Find where the given text appears and provide that cell's center as [X, Y] coordinate. 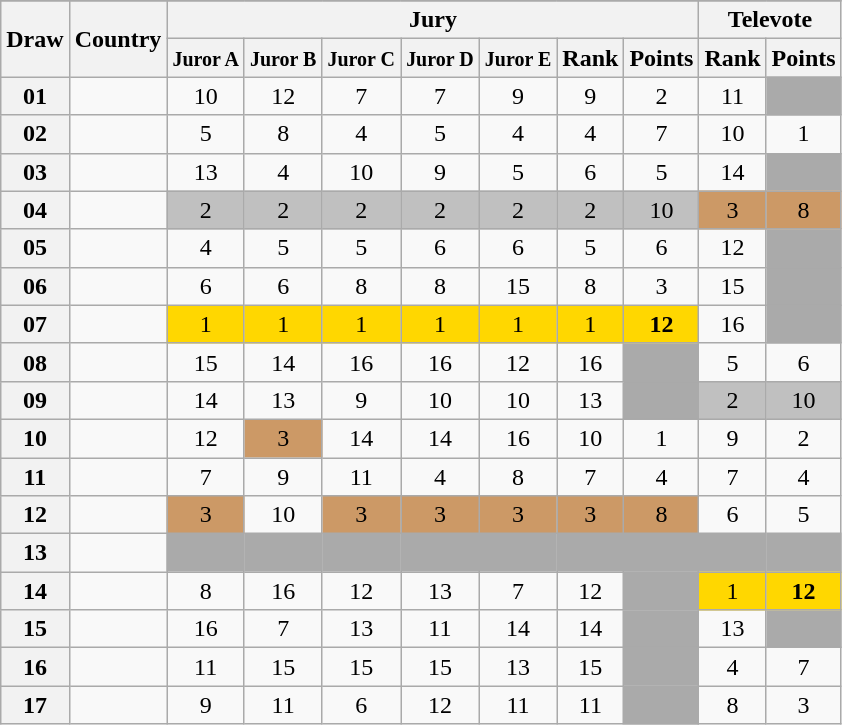
01 [35, 96]
06 [35, 286]
09 [35, 400]
Country [118, 39]
Juror A [206, 58]
17 [35, 705]
08 [35, 362]
Jury [433, 20]
Juror D [440, 58]
Juror B [283, 58]
07 [35, 324]
Juror E [518, 58]
03 [35, 172]
Televote [770, 20]
05 [35, 248]
Draw [35, 39]
Juror C [362, 58]
02 [35, 134]
04 [35, 210]
